Output the [X, Y] coordinate of the center of the cell containing the given text.  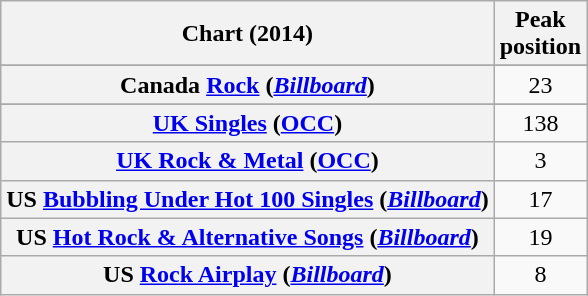
17 [540, 199]
23 [540, 85]
US Rock Airplay (Billboard) [248, 275]
8 [540, 275]
UK Singles (OCC) [248, 123]
Chart (2014) [248, 34]
Canada Rock (Billboard) [248, 85]
US Hot Rock & Alternative Songs (Billboard) [248, 237]
UK Rock & Metal (OCC) [248, 161]
3 [540, 161]
138 [540, 123]
19 [540, 237]
US Bubbling Under Hot 100 Singles (Billboard) [248, 199]
Peakposition [540, 34]
